Identify which cell holds the provided text, then report its (x, y) central coordinate. 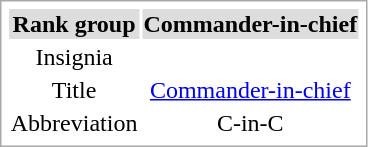
Abbreviation (74, 123)
Rank group (74, 24)
Title (74, 90)
C-in-C (250, 123)
Insignia (74, 57)
